From the cell containing the given text, extract its center point as [X, Y] coordinate. 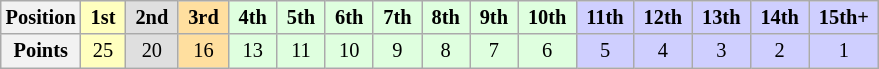
15th+ [844, 17]
14th [779, 17]
Position [41, 17]
7 [494, 51]
13th [721, 17]
4th [253, 17]
1 [844, 51]
10th [547, 17]
6th [349, 17]
25 [104, 51]
9 [397, 51]
3 [721, 51]
2 [779, 51]
6 [547, 51]
8 [446, 51]
4 [663, 51]
9th [494, 17]
16 [203, 51]
8th [446, 17]
20 [152, 51]
10 [349, 51]
2nd [152, 17]
5th [301, 17]
1st [104, 17]
11 [301, 51]
3rd [203, 17]
5 [604, 51]
Points [41, 51]
13 [253, 51]
11th [604, 17]
12th [663, 17]
7th [397, 17]
